For the text-containing cell, return its midpoint in [X, Y] coordinate format. 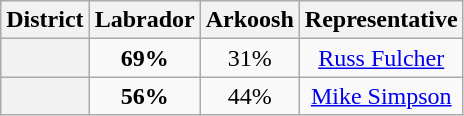
44% [250, 96]
Mike Simpson [381, 96]
31% [250, 58]
Arkoosh [250, 20]
56% [144, 96]
Representative [381, 20]
District [45, 20]
Labrador [144, 20]
Russ Fulcher [381, 58]
69% [144, 58]
